Search for the cell housing the specified text and yield its (X, Y) center coordinate. 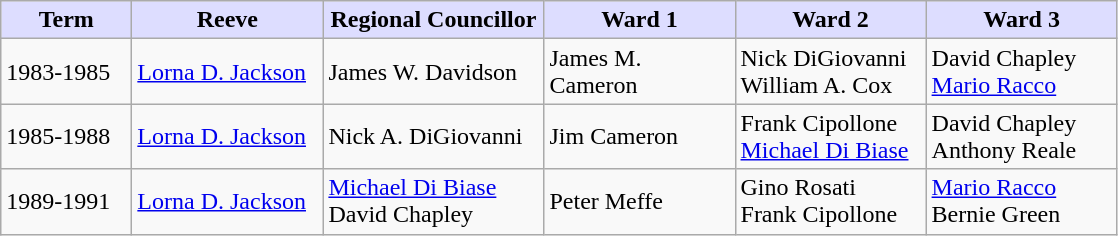
Reeve (228, 20)
Nick DiGiovanniWilliam A. Cox (830, 72)
Regional Councillor (434, 20)
David ChapleyAnthony Reale (1022, 136)
James W. Davidson (434, 72)
1985-1988 (66, 136)
Mario RaccoBernie Green (1022, 202)
Ward 1 (640, 20)
Ward 3 (1022, 20)
Nick A. DiGiovanni (434, 136)
Michael Di BiaseDavid Chapley (434, 202)
1989-1991 (66, 202)
Frank CipolloneMichael Di Biase (830, 136)
Gino RosatiFrank Cipollone (830, 202)
Peter Meffe (640, 202)
Ward 2 (830, 20)
1983-1985 (66, 72)
David ChapleyMario Racco (1022, 72)
Term (66, 20)
James M. Cameron (640, 72)
Jim Cameron (640, 136)
